Determine the [X, Y] coordinate at the center of the cell enclosing the given text.  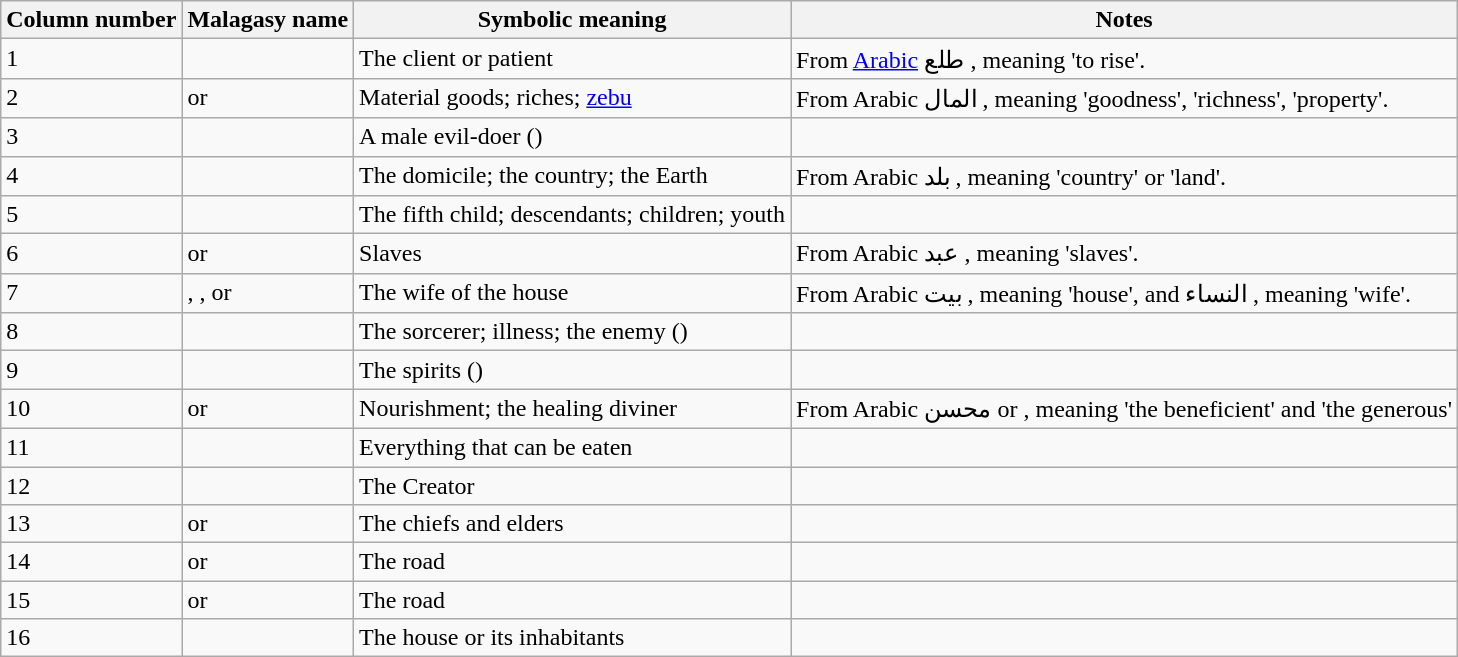
6 [92, 254]
The sorcerer; illness; the enemy () [572, 332]
9 [92, 370]
From Arabic بيت , meaning 'house', and النساء , meaning 'wife'. [1124, 293]
4 [92, 176]
8 [92, 332]
From Arabic محسن or , meaning 'the beneficient' and 'the generous' [1124, 409]
From Arabic المال , meaning 'goodness', 'richness', 'property'. [1124, 98]
From Arabic طلع , meaning 'to rise'. [1124, 59]
1 [92, 59]
16 [92, 638]
Column number [92, 20]
15 [92, 600]
12 [92, 485]
Symbolic meaning [572, 20]
The fifth child; descendants; children; youth [572, 215]
From Arabic عبد , meaning 'slaves'. [1124, 254]
The client or patient [572, 59]
The spirits () [572, 370]
The wife of the house [572, 293]
Material goods; riches; zebu [572, 98]
13 [92, 524]
, , or [268, 293]
The house or its inhabitants [572, 638]
Notes [1124, 20]
2 [92, 98]
5 [92, 215]
Everything that can be eaten [572, 447]
3 [92, 137]
Slaves [572, 254]
7 [92, 293]
From Arabic بلد , meaning 'country' or 'land'. [1124, 176]
11 [92, 447]
The Creator [572, 485]
10 [92, 409]
The domicile; the country; the Earth [572, 176]
Malagasy name [268, 20]
A male evil-doer () [572, 137]
Nourishment; the healing diviner [572, 409]
14 [92, 562]
The chiefs and elders [572, 524]
